Pinpoint the cell where the given text exists, returning its [x, y] midpoint coordinate. 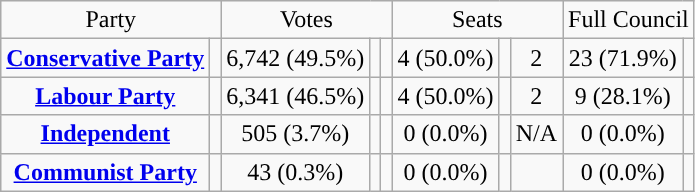
N/A [536, 134]
9 (28.1%) [622, 96]
Communist Party [106, 172]
Labour Party [106, 96]
43 (0.3%) [296, 172]
6,742 (49.5%) [296, 58]
6,341 (46.5%) [296, 96]
Votes [306, 20]
23 (71.9%) [622, 58]
Seats [478, 20]
Full Council [628, 20]
505 (3.7%) [296, 134]
Independent [106, 134]
Party [111, 20]
Conservative Party [106, 58]
